Detect which cell encompasses the target text, then output its (X, Y) center coordinate. 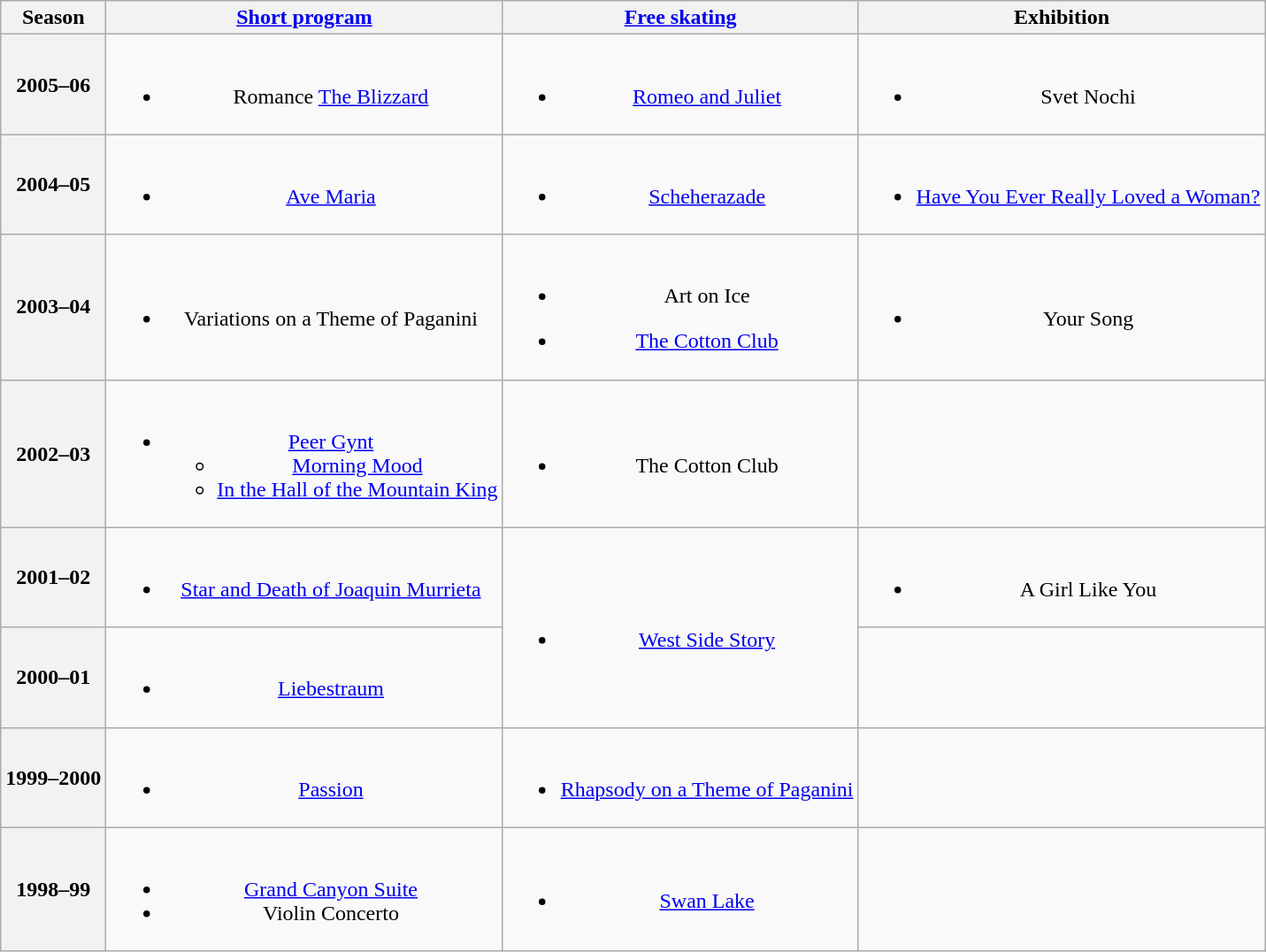
Your Song (1062, 307)
2004–05 (53, 184)
Rhapsody on a Theme of Paganini (680, 777)
2000–01 (53, 678)
2002–03 (53, 453)
Art on Ice The Cotton Club (680, 307)
Passion (304, 777)
2005–06 (53, 85)
Free skating (680, 18)
Variations on a Theme of Paganini (304, 307)
1998–99 (53, 889)
Liebestraum (304, 678)
A Girl Like You (1062, 577)
Ave Maria (304, 184)
Star and Death of Joaquin Murrieta (304, 577)
2003–04 (53, 307)
Short program (304, 18)
2001–02 (53, 577)
Peer Gynt Morning MoodIn the Hall of the Mountain King (304, 453)
Grand Canyon Suite Violin Concerto (304, 889)
Exhibition (1062, 18)
Romance The Blizzard (304, 85)
Season (53, 18)
Svet Nochi (1062, 85)
Scheherazade (680, 184)
Have You Ever Really Loved a Woman? (1062, 184)
Swan Lake (680, 889)
1999–2000 (53, 777)
The Cotton Club (680, 453)
West Side Story (680, 627)
Romeo and Juliet (680, 85)
